Return (X, Y) of the center of cell containing provided text 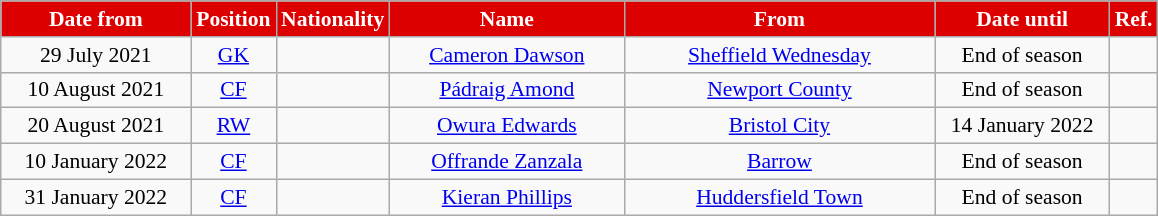
Kieran Phillips (506, 197)
Sheffield Wednesday (779, 55)
Barrow (779, 162)
Huddersfield Town (779, 197)
Nationality (332, 19)
Newport County (779, 90)
Pádraig Amond (506, 90)
From (779, 19)
29 July 2021 (96, 55)
20 August 2021 (96, 126)
Name (506, 19)
14 January 2022 (1022, 126)
Ref. (1134, 19)
RW (234, 126)
Bristol City (779, 126)
10 January 2022 (96, 162)
Offrande Zanzala (506, 162)
GK (234, 55)
Position (234, 19)
31 January 2022 (96, 197)
Owura Edwards (506, 126)
Cameron Dawson (506, 55)
10 August 2021 (96, 90)
Date until (1022, 19)
Date from (96, 19)
